Determine the [X, Y] coordinate at the center of the cell enclosing the given text.  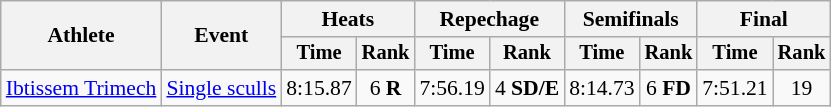
8:14.73 [602, 88]
8:15.87 [318, 88]
Final [764, 19]
7:51.21 [734, 88]
Athlete [82, 36]
Repechage [489, 19]
Ibtissem Trimech [82, 88]
4 SD/E [527, 88]
6 FD [669, 88]
Semifinals [630, 19]
Single sculls [221, 88]
7:56.19 [452, 88]
Heats [348, 19]
19 [802, 88]
6 R [386, 88]
Event [221, 36]
